Scan for the cell matching the given text and deliver its (x, y) coordinate at center. 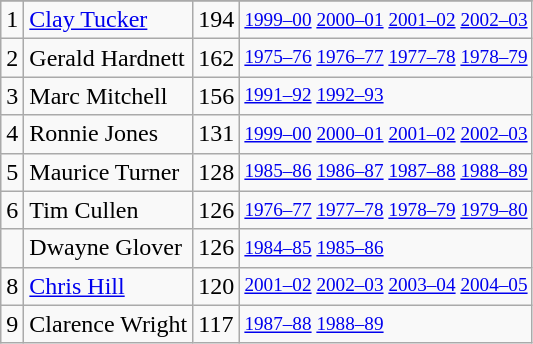
8 (12, 286)
3 (12, 96)
Clarence Wright (108, 324)
194 (216, 20)
1985–86 1986–87 1987–88 1988–89 (386, 172)
1987–88 1988–89 (386, 324)
Gerald Hardnett (108, 58)
156 (216, 96)
1991–92 1992–93 (386, 96)
5 (12, 172)
2001–02 2002–03 2003–04 2004–05 (386, 286)
1984–85 1985–86 (386, 248)
1976–77 1977–78 1978–79 1979–80 (386, 210)
6 (12, 210)
120 (216, 286)
162 (216, 58)
1 (12, 20)
Clay Tucker (108, 20)
117 (216, 324)
9 (12, 324)
Dwayne Glover (108, 248)
131 (216, 134)
Marc Mitchell (108, 96)
Chris Hill (108, 286)
128 (216, 172)
2 (12, 58)
Maurice Turner (108, 172)
1975–76 1976–77 1977–78 1978–79 (386, 58)
4 (12, 134)
Tim Cullen (108, 210)
Ronnie Jones (108, 134)
